Identify which cell holds the provided text, then report its (x, y) central coordinate. 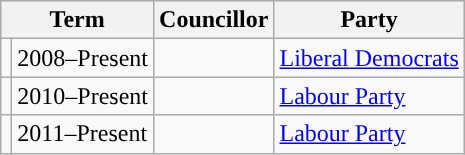
2008–Present (83, 58)
Liberal Democrats (369, 58)
Term (78, 20)
2011–Present (83, 134)
Councillor (214, 20)
2010–Present (83, 96)
Party (369, 20)
